Pinpoint the cell where the given text exists, returning its [X, Y] midpoint coordinate. 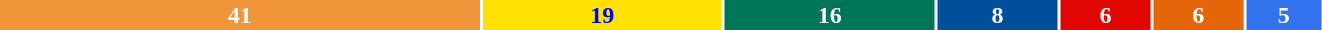
41 [240, 15]
16 [830, 15]
5 [1284, 15]
8 [998, 15]
19 [602, 15]
